For the text-containing cell, return its midpoint in (x, y) coordinate format. 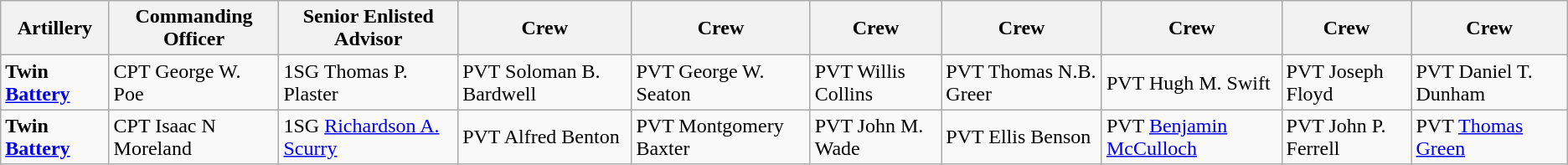
CPT George W. Poe (194, 82)
PVT Hugh M. Swift (1191, 82)
Artillery (55, 28)
PVT Willis Collins (876, 82)
1SG Thomas P. Plaster (369, 82)
PVT Alfred Benton (544, 137)
PVT Ellis Benson (1022, 137)
Commanding Officer (194, 28)
1SG Richardson A. Scurry (369, 137)
PVT John M. Wade (876, 137)
PVT Benjamin McCulloch (1191, 137)
PVT Joseph Floyd (1347, 82)
PVT Daniel T. Dunham (1489, 82)
PVT Thomas Green (1489, 137)
PVT Thomas N.B. Greer (1022, 82)
Senior Enlisted Advisor (369, 28)
CPT Isaac N Moreland (194, 137)
PVT Soloman B. Bardwell (544, 82)
PVT Montgomery Baxter (720, 137)
PVT John P. Ferrell (1347, 137)
PVT George W. Seaton (720, 82)
